Identify which cell holds the provided text, then report its [X, Y] central coordinate. 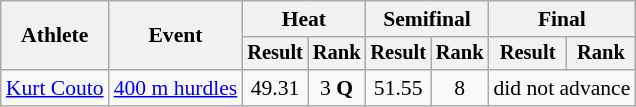
51.55 [398, 88]
Event [176, 36]
did not advance [562, 88]
3 Q [337, 88]
400 m hurdles [176, 88]
Athlete [55, 36]
Final [562, 19]
Semifinal [426, 19]
49.31 [275, 88]
Kurt Couto [55, 88]
Heat [304, 19]
8 [460, 88]
